Provide the (x, y) coordinate of the cell's center where the given text is located.  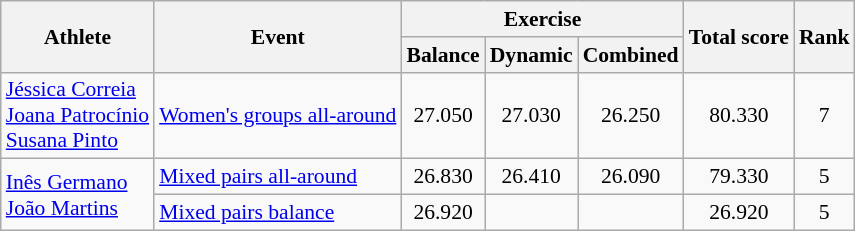
27.050 (442, 116)
Dynamic (532, 55)
Event (278, 36)
26.410 (532, 177)
Rank (824, 36)
Inês GermanoJoão Martins (78, 194)
Combined (631, 55)
Athlete (78, 36)
Women's groups all-around (278, 116)
27.030 (532, 116)
Jéssica CorreiaJoana PatrocínioSusana Pinto (78, 116)
Balance (442, 55)
Mixed pairs all-around (278, 177)
26.830 (442, 177)
26.090 (631, 177)
79.330 (739, 177)
Mixed pairs balance (278, 213)
Exercise (542, 19)
Total score (739, 36)
80.330 (739, 116)
26.250 (631, 116)
7 (824, 116)
